Return the (x, y) coordinate for the center point of the cell that contains the specified text.  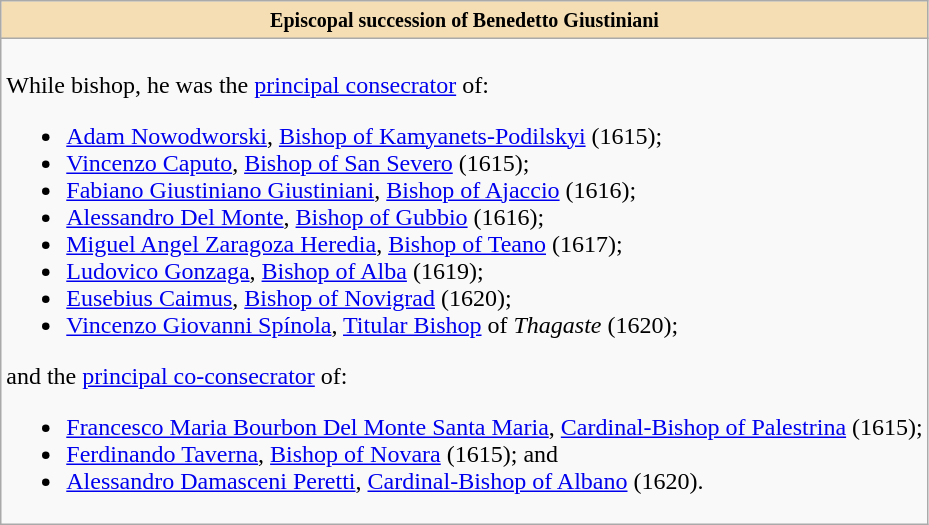
Episcopal succession of Benedetto Giustiniani (465, 20)
